Provide the (x, y) coordinate of the cell's center where the given text is located.  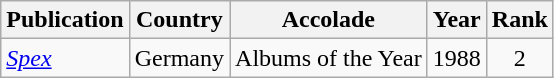
Accolade (329, 20)
Year (456, 20)
2 (520, 58)
Publication (65, 20)
Country (179, 20)
Rank (520, 20)
Albums of the Year (329, 58)
1988 (456, 58)
Spex (65, 58)
Germany (179, 58)
